From the cell containing the given text, extract its center point as [x, y] coordinate. 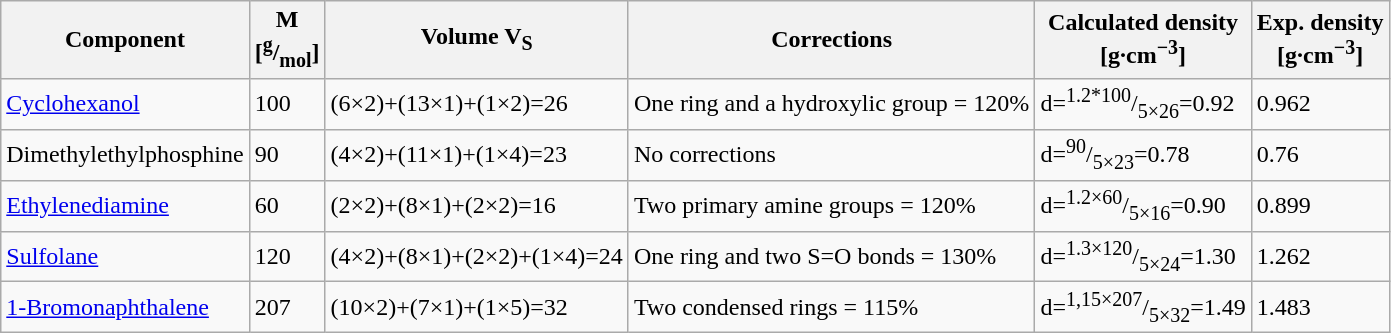
d=1.3×120/5×24=1.30 [1143, 256]
d=1,15×207/5×32=1.49 [1143, 308]
Two primary amine groups = 120% [832, 206]
Cyclohexanol [125, 104]
M[g/mol] [287, 40]
Exp. density[g·cm−3] [1320, 40]
(4×2)+(8×1)+(2×2)+(1×4)=24 [476, 256]
Component [125, 40]
Sulfolane [125, 256]
Volume VS [476, 40]
(6×2)+(13×1)+(1×2)=26 [476, 104]
(10×2)+(7×1)+(1×5)=32 [476, 308]
100 [287, 104]
One ring and a hydroxylic group = 120% [832, 104]
Calculated density[g·cm−3] [1143, 40]
Two condensed rings = 115% [832, 308]
d=1.2*100/5×26=0.92 [1143, 104]
(4×2)+(11×1)+(1×4)=23 [476, 154]
207 [287, 308]
One ring and two S=O bonds = 130% [832, 256]
120 [287, 256]
0.76 [1320, 154]
0.899 [1320, 206]
0.962 [1320, 104]
d=90/5×23=0.78 [1143, 154]
Ethylenediamine [125, 206]
1-Bromonaphthalene [125, 308]
Dimethylethylphosphine [125, 154]
d=1.2×60/5×16=0.90 [1143, 206]
No corrections [832, 154]
60 [287, 206]
Corrections [832, 40]
1.483 [1320, 308]
90 [287, 154]
(2×2)+(8×1)+(2×2)=16 [476, 206]
1.262 [1320, 256]
